From the cell containing the given text, extract its center point as (x, y) coordinate. 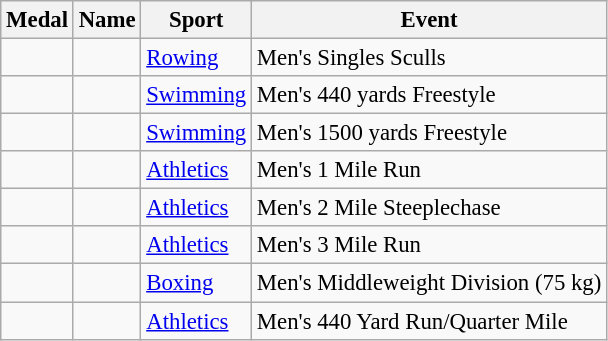
Men's 440 yards Freestyle (430, 95)
Sport (196, 20)
Men's 1 Mile Run (430, 170)
Men's 3 Mile Run (430, 245)
Men's Singles Sculls (430, 58)
Rowing (196, 58)
Men's 440 Yard Run/Quarter Mile (430, 321)
Boxing (196, 283)
Men's 1500 yards Freestyle (430, 133)
Name (107, 20)
Event (430, 20)
Men's 2 Mile Steeplechase (430, 208)
Medal (38, 20)
Men's Middleweight Division (75 kg) (430, 283)
